Locate the cell with the specified text and output its [X, Y] center coordinate. 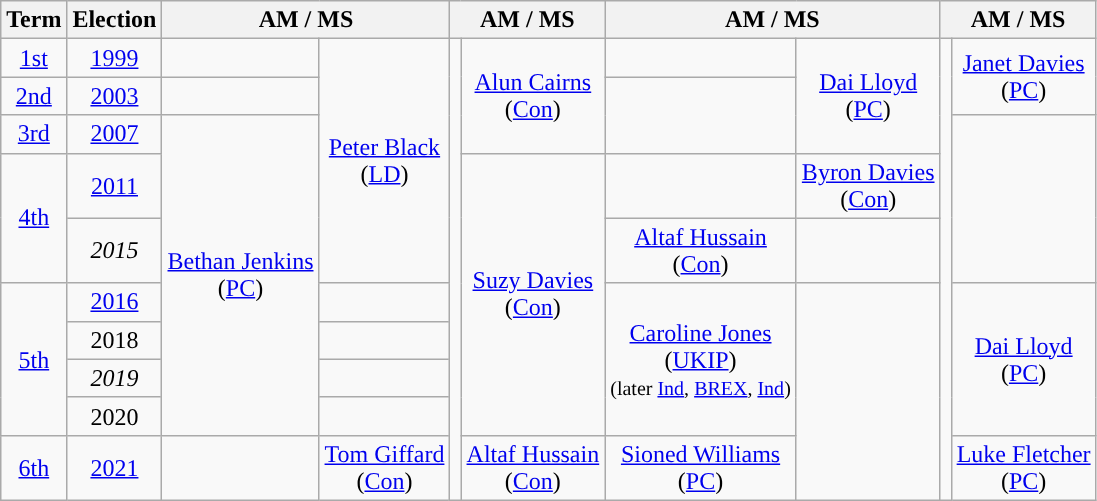
Election [114, 20]
2nd [34, 96]
Luke Fletcher(PC) [1024, 468]
2015 [114, 250]
Bethan Jenkins(PC) [240, 275]
Peter Black(LD) [384, 161]
Alun Cairns(Con) [533, 96]
1st [34, 58]
2019 [114, 378]
1999 [114, 58]
Byron Davies(Con) [868, 186]
Janet Davies(PC) [1024, 77]
Caroline Jones(UKIP)(later Ind, BREX, Ind) [701, 359]
2021 [114, 468]
Sioned Williams(PC) [701, 468]
2018 [114, 340]
5th [34, 359]
Term [34, 20]
2020 [114, 416]
6th [34, 468]
4th [34, 218]
3rd [34, 134]
2016 [114, 302]
2011 [114, 186]
2007 [114, 134]
Suzy Davies(Con) [533, 294]
2003 [114, 96]
Tom Giffard(Con) [384, 468]
